Provide the (x, y) coordinate of the cell's center where the given text is located.  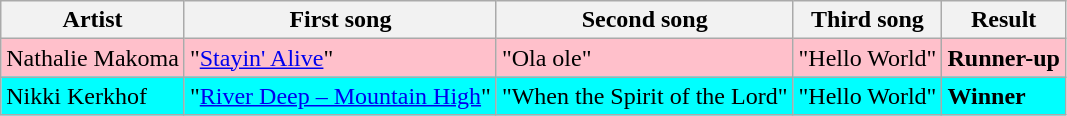
First song (340, 20)
"River Deep – Mountain High" (340, 96)
Winner (1004, 96)
Runner-up (1004, 58)
Result (1004, 20)
"Stayin' Alive" (340, 58)
"When the Spirit of the Lord" (644, 96)
Third song (868, 20)
Artist (93, 20)
Nikki Kerkhof (93, 96)
"Ola ole" (644, 58)
Nathalie Makoma (93, 58)
Second song (644, 20)
